For the text-containing cell, return its midpoint in (x, y) coordinate format. 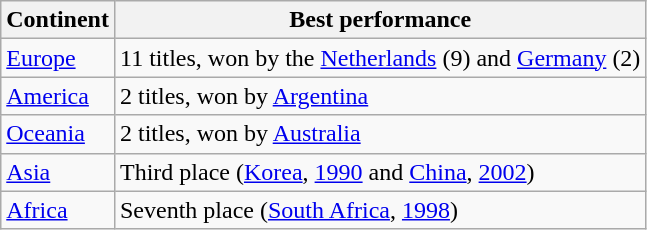
Asia (58, 172)
2 titles, won by Argentina (380, 96)
11 titles, won by the Netherlands (9) and Germany (2) (380, 58)
Continent (58, 20)
Seventh place (South Africa, 1998) (380, 210)
Best performance (380, 20)
2 titles, won by Australia (380, 134)
Europe (58, 58)
America (58, 96)
Oceania (58, 134)
Africa (58, 210)
Third place (Korea, 1990 and China, 2002) (380, 172)
